Identify which cell holds the provided text, then report its (x, y) central coordinate. 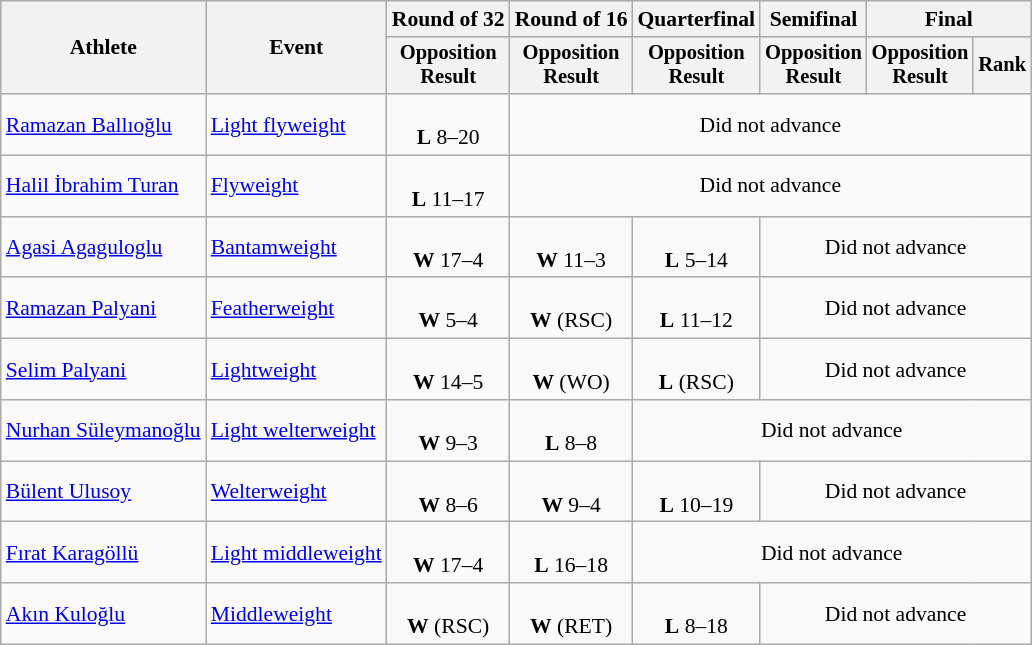
Round of 16 (572, 19)
Bantamweight (296, 248)
W 8–6 (448, 492)
Event (296, 48)
Light flyweight (296, 124)
L 8–20 (448, 124)
Round of 32 (448, 19)
Athlete (104, 48)
L 8–18 (697, 614)
L 10–19 (697, 492)
Welterweight (296, 492)
Light middleweight (296, 552)
Bülent Ulusoy (104, 492)
Featherweight (296, 308)
W 11–3 (572, 248)
Selim Palyani (104, 370)
W 5–4 (448, 308)
W (RET) (572, 614)
W 9–3 (448, 430)
W 9–4 (572, 492)
Light welterweight (296, 430)
L 11–17 (448, 186)
L (RSC) (697, 370)
L 11–12 (697, 308)
L 8–8 (572, 430)
W (WO) (572, 370)
Fırat Karagöllü (104, 552)
Halil İbrahim Turan (104, 186)
L 5–14 (697, 248)
Quarterfinal (697, 19)
Akın Kuloğlu (104, 614)
Ramazan Palyani (104, 308)
L 16–18 (572, 552)
Lightweight (296, 370)
Middleweight (296, 614)
Flyweight (296, 186)
Nurhan Süleymanoğlu (104, 430)
Semifinal (814, 19)
Rank (1002, 66)
Agasi Agaguloglu (104, 248)
W 14–5 (448, 370)
Ramazan Ballıoğlu (104, 124)
Final (949, 19)
